Locate the cell with the specified text and output its (x, y) center coordinate. 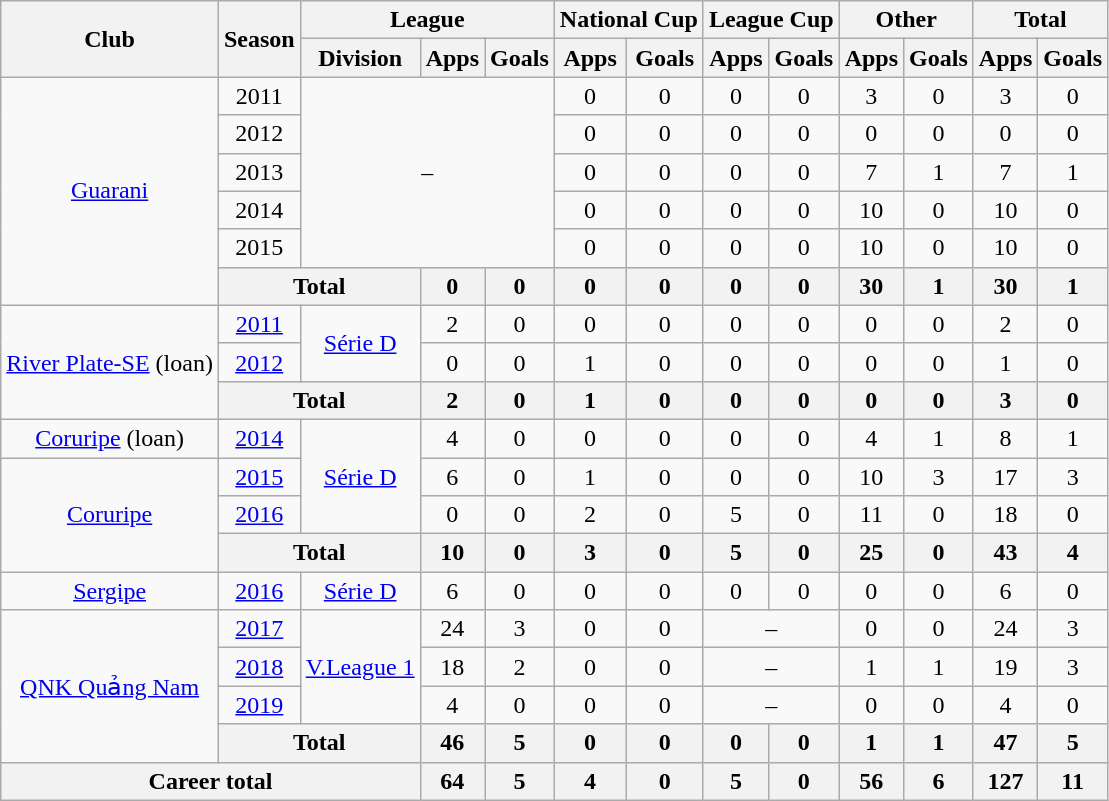
Guarani (110, 191)
River Plate-SE (loan) (110, 362)
National Cup (628, 20)
19 (1005, 667)
League (427, 20)
Coruripe (loan) (110, 438)
8 (1005, 438)
2013 (259, 172)
V.League 1 (360, 667)
47 (1005, 743)
Division (360, 58)
Other (906, 20)
43 (1005, 553)
46 (452, 743)
Season (259, 39)
Club (110, 39)
17 (1005, 477)
127 (1005, 781)
Coruripe (110, 515)
2017 (259, 629)
QNK Quảng Nam (110, 686)
Sergipe (110, 591)
25 (871, 553)
56 (871, 781)
League Cup (771, 20)
2018 (259, 667)
64 (452, 781)
Career total (210, 781)
2019 (259, 705)
